Return [x, y] of the center of cell containing provided text 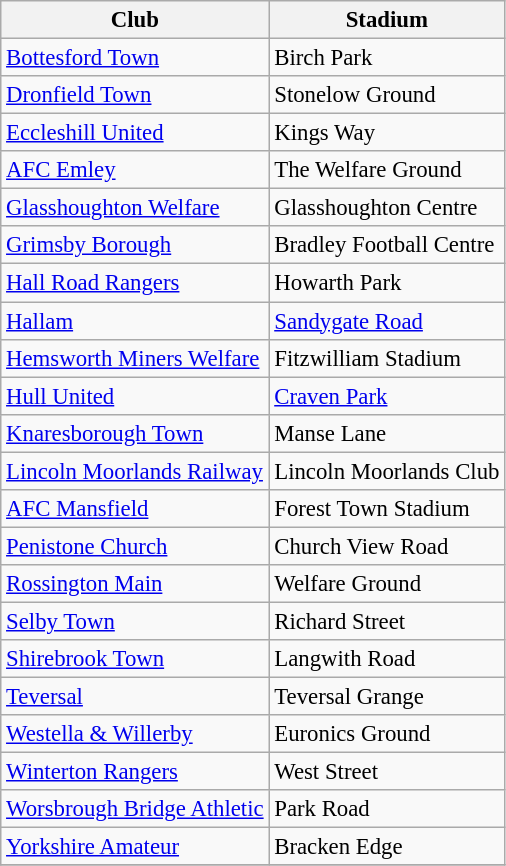
Welfare Ground [387, 584]
Rossington Main [135, 584]
Winterton Rangers [135, 772]
Glasshoughton Centre [387, 208]
Grimsby Borough [135, 245]
Knaresborough Town [135, 433]
Park Road [387, 809]
Forest Town Stadium [387, 509]
Stonelow Ground [387, 95]
Euronics Ground [387, 734]
Teversal Grange [387, 697]
Lincoln Moorlands Railway [135, 471]
Bottesford Town [135, 58]
Selby Town [135, 621]
Worsbrough Bridge Athletic [135, 809]
Eccleshill United [135, 133]
Manse Lane [387, 433]
The Welfare Ground [387, 170]
Dronfield Town [135, 95]
Bradley Football Centre [387, 245]
Stadium [387, 20]
Howarth Park [387, 283]
Langwith Road [387, 659]
Fitzwilliam Stadium [387, 358]
Hallam [135, 321]
Penistone Church [135, 546]
Shirebrook Town [135, 659]
Birch Park [387, 58]
Teversal [135, 697]
Yorkshire Amateur [135, 847]
Richard Street [387, 621]
Kings Way [387, 133]
Westella & Willerby [135, 734]
Church View Road [387, 546]
Craven Park [387, 396]
Glasshoughton Welfare [135, 208]
Club [135, 20]
Sandygate Road [387, 321]
Hall Road Rangers [135, 283]
Hemsworth Miners Welfare [135, 358]
AFC Emley [135, 170]
Bracken Edge [387, 847]
AFC Mansfield [135, 509]
Lincoln Moorlands Club [387, 471]
West Street [387, 772]
Hull United [135, 396]
